Capture the cell that displays the provided text and extract its [X, Y] central coordinate. 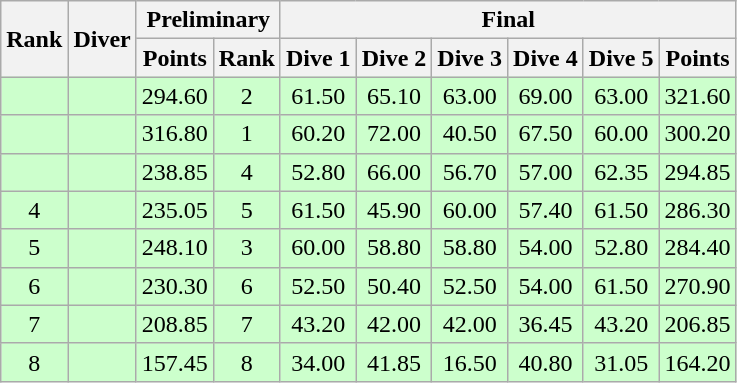
72.00 [394, 134]
Preliminary [208, 20]
Dive 5 [621, 58]
56.70 [470, 172]
57.40 [546, 210]
294.60 [174, 96]
164.20 [698, 362]
16.50 [470, 362]
235.05 [174, 210]
62.35 [621, 172]
238.85 [174, 172]
66.00 [394, 172]
41.85 [394, 362]
206.85 [698, 324]
294.85 [698, 172]
300.20 [698, 134]
34.00 [318, 362]
2 [246, 96]
321.60 [698, 96]
230.30 [174, 286]
40.80 [546, 362]
50.40 [394, 286]
67.50 [546, 134]
Diver [102, 39]
3 [246, 248]
208.85 [174, 324]
65.10 [394, 96]
60.20 [318, 134]
Dive 3 [470, 58]
284.40 [698, 248]
Dive 2 [394, 58]
Dive 1 [318, 58]
Final [508, 20]
270.90 [698, 286]
248.10 [174, 248]
31.05 [621, 362]
157.45 [174, 362]
40.50 [470, 134]
1 [246, 134]
69.00 [546, 96]
316.80 [174, 134]
286.30 [698, 210]
45.90 [394, 210]
57.00 [546, 172]
36.45 [546, 324]
Dive 4 [546, 58]
